Detect which cell encompasses the target text, then output its (x, y) center coordinate. 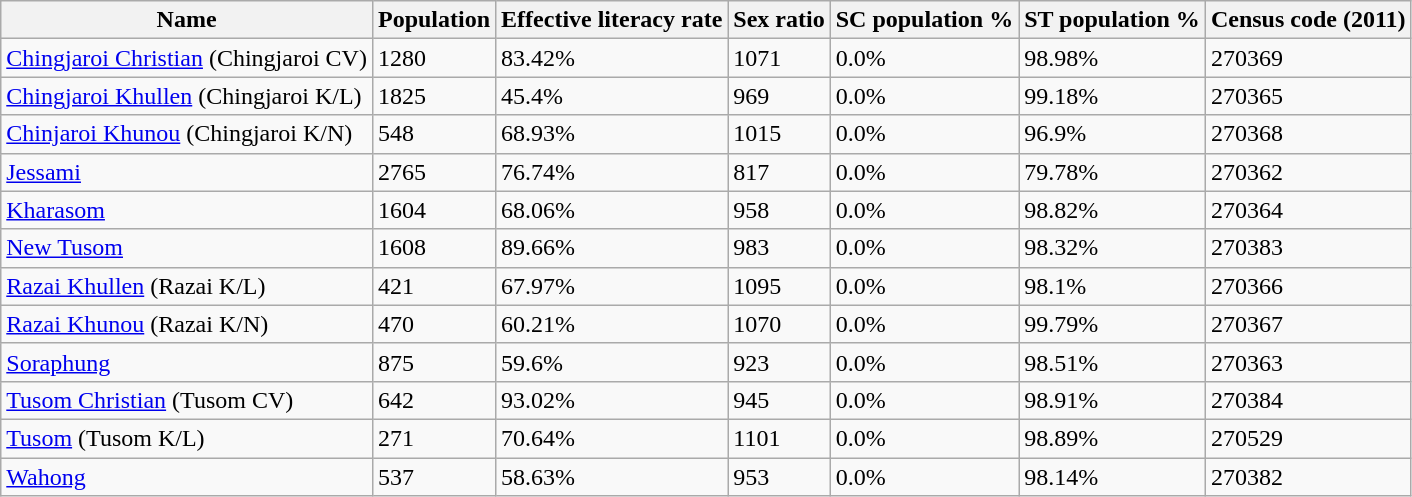
923 (779, 362)
98.89% (1112, 438)
59.6% (612, 362)
Razai Khunou (Razai K/N) (187, 324)
1604 (434, 210)
421 (434, 286)
98.82% (1112, 210)
98.91% (1112, 400)
Population (434, 20)
76.74% (612, 172)
Name (187, 20)
45.4% (612, 96)
98.1% (1112, 286)
2765 (434, 172)
98.14% (1112, 477)
875 (434, 362)
67.97% (612, 286)
Chingjaroi Christian (Chingjaroi CV) (187, 58)
83.42% (612, 58)
958 (779, 210)
Jessami (187, 172)
Razai Khullen (Razai K/L) (187, 286)
1608 (434, 248)
271 (434, 438)
Chingjaroi Khullen (Chingjaroi K/L) (187, 96)
New Tusom (187, 248)
953 (779, 477)
Census code (2011) (1308, 20)
537 (434, 477)
Tusom Christian (Tusom CV) (187, 400)
642 (434, 400)
817 (779, 172)
Sex ratio (779, 20)
270365 (1308, 96)
98.51% (1112, 362)
99.18% (1112, 96)
945 (779, 400)
470 (434, 324)
Kharasom (187, 210)
270382 (1308, 477)
270363 (1308, 362)
Soraphung (187, 362)
270364 (1308, 210)
1071 (779, 58)
270529 (1308, 438)
Effective literacy rate (612, 20)
Tusom (Tusom K/L) (187, 438)
ST population % (1112, 20)
58.63% (612, 477)
1095 (779, 286)
68.06% (612, 210)
93.02% (612, 400)
98.98% (1112, 58)
270383 (1308, 248)
SC population % (924, 20)
270362 (1308, 172)
60.21% (612, 324)
1825 (434, 96)
Chinjaroi Khunou (Chingjaroi K/N) (187, 134)
79.78% (1112, 172)
270384 (1308, 400)
270366 (1308, 286)
89.66% (612, 248)
1015 (779, 134)
969 (779, 96)
1280 (434, 58)
Wahong (187, 477)
96.9% (1112, 134)
70.64% (612, 438)
99.79% (1112, 324)
68.93% (612, 134)
983 (779, 248)
1070 (779, 324)
548 (434, 134)
270367 (1308, 324)
270369 (1308, 58)
270368 (1308, 134)
98.32% (1112, 248)
1101 (779, 438)
